Pinpoint the cell where the given text exists, returning its [x, y] midpoint coordinate. 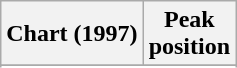
Chart (1997) [72, 34]
Peakposition [189, 34]
